Pinpoint the cell where the given text exists, returning its [X, Y] midpoint coordinate. 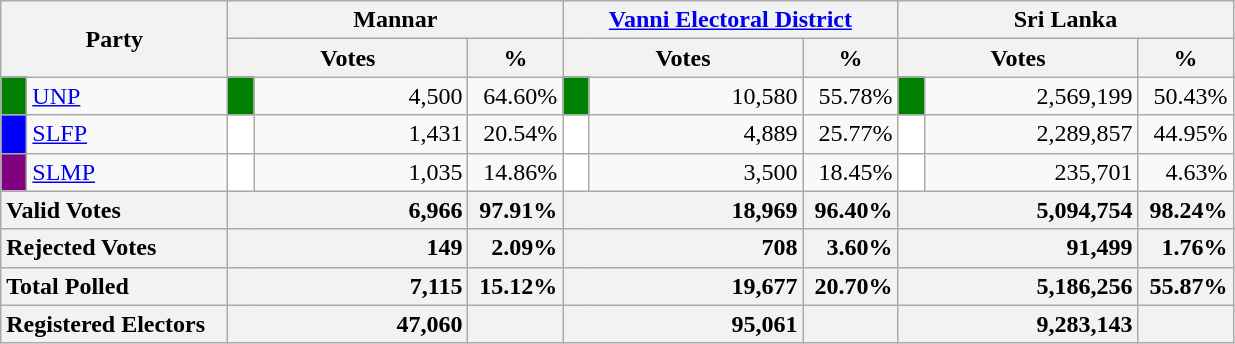
96.40% [850, 210]
Party [114, 39]
10,580 [696, 96]
7,115 [348, 286]
6,966 [348, 210]
50.43% [1186, 96]
97.91% [516, 210]
4,889 [696, 134]
91,499 [1018, 248]
235,701 [1031, 172]
98.24% [1186, 210]
SLFP [128, 134]
708 [683, 248]
5,186,256 [1018, 286]
25.77% [850, 134]
14.86% [516, 172]
149 [348, 248]
55.78% [850, 96]
55.87% [1186, 286]
44.95% [1186, 134]
2.09% [516, 248]
Vanni Electoral District [730, 20]
19,677 [683, 286]
64.60% [516, 96]
20.54% [516, 134]
18.45% [850, 172]
47,060 [348, 324]
9,283,143 [1018, 324]
Sri Lanka [1066, 20]
Rejected Votes [114, 248]
2,569,199 [1031, 96]
4.63% [1186, 172]
1.76% [1186, 248]
1,035 [361, 172]
2,289,857 [1031, 134]
1,431 [361, 134]
UNP [128, 96]
18,969 [683, 210]
20.70% [850, 286]
Registered Electors [114, 324]
5,094,754 [1018, 210]
4,500 [361, 96]
95,061 [683, 324]
3.60% [850, 248]
Total Polled [114, 286]
SLMP [128, 172]
Mannar [396, 20]
Valid Votes [114, 210]
3,500 [696, 172]
15.12% [516, 286]
